Return the (x, y) coordinate for the center point of the cell that contains the specified text.  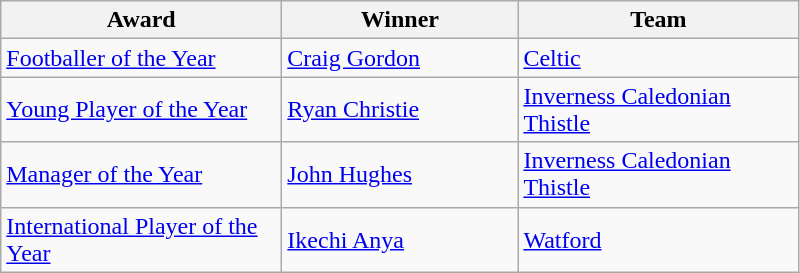
Young Player of the Year (142, 110)
Craig Gordon (400, 58)
Team (658, 20)
Winner (400, 20)
Manager of the Year (142, 174)
International Player of the Year (142, 240)
John Hughes (400, 174)
Ikechi Anya (400, 240)
Footballer of the Year (142, 58)
Watford (658, 240)
Celtic (658, 58)
Ryan Christie (400, 110)
Award (142, 20)
